Determine the (X, Y) coordinate at the center of the cell enclosing the given text.  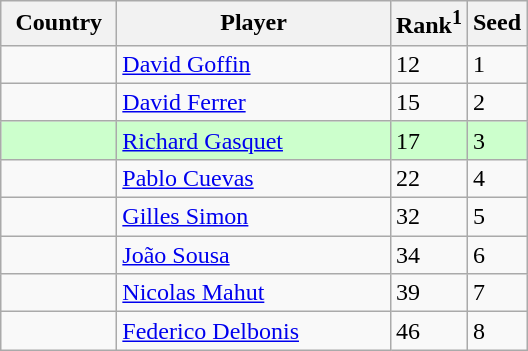
David Goffin (254, 64)
Seed (496, 24)
João Sousa (254, 255)
12 (428, 64)
Rank1 (428, 24)
Pablo Cuevas (254, 178)
32 (428, 217)
5 (496, 217)
7 (496, 293)
39 (428, 293)
Gilles Simon (254, 217)
Nicolas Mahut (254, 293)
4 (496, 178)
6 (496, 255)
Federico Delbonis (254, 331)
46 (428, 331)
8 (496, 331)
2 (496, 102)
1 (496, 64)
Richard Gasquet (254, 140)
34 (428, 255)
Country (59, 24)
22 (428, 178)
17 (428, 140)
3 (496, 140)
Player (254, 24)
15 (428, 102)
David Ferrer (254, 102)
